Extract the (X, Y) coordinate from the center of the cell holding the provided text.  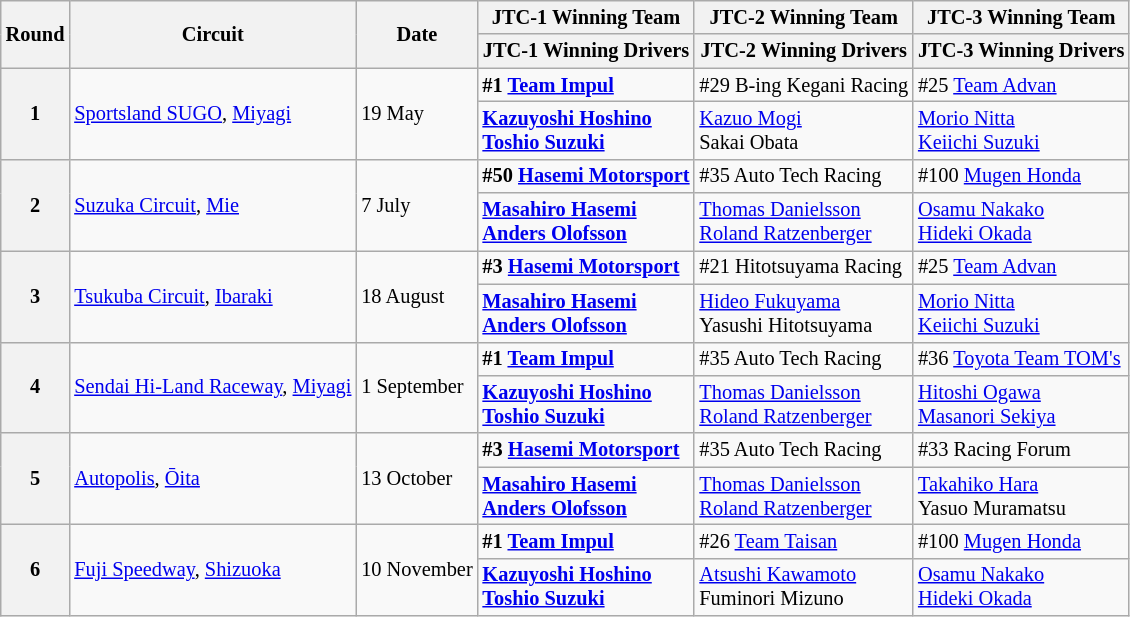
Sendai Hi-Land Raceway, Miyagi (212, 388)
Atsushi Kawamoto Fuminori Mizuno (804, 587)
Hitoshi Ogawa Masanori Sekiya (1021, 404)
Round (36, 34)
Kazuo Mogi Sakai Obata (804, 130)
1 (36, 114)
Circuit (212, 34)
JTC-1 Winning Drivers (586, 51)
6 (36, 570)
#26 Team Taisan (804, 541)
#50 Hasemi Motorsport (586, 176)
10 November (416, 570)
Tsukuba Circuit, Ibaraki (212, 296)
7 July (416, 204)
2 (36, 204)
#21 Hitotsuyama Racing (804, 267)
Fuji Speedway, Shizuoka (212, 570)
JTC-1 Winning Team (586, 17)
Hideo Fukuyama Yasushi Hitotsuyama (804, 313)
Suzuka Circuit, Mie (212, 204)
4 (36, 388)
5 (36, 478)
13 October (416, 478)
1 September (416, 388)
JTC-3 Winning Drivers (1021, 51)
18 August (416, 296)
JTC-2 Winning Drivers (804, 51)
#36 Toyota Team TOM's (1021, 359)
JTC-2 Winning Team (804, 17)
#33 Racing Forum (1021, 450)
Autopolis, Ōita (212, 478)
JTC-3 Winning Team (1021, 17)
#29 B-ing Kegani Racing (804, 85)
Date (416, 34)
19 May (416, 114)
Takahiko Hara Yasuo Muramatsu (1021, 496)
Sportsland SUGO, Miyagi (212, 114)
3 (36, 296)
